Return (x, y) of the center of cell containing provided text 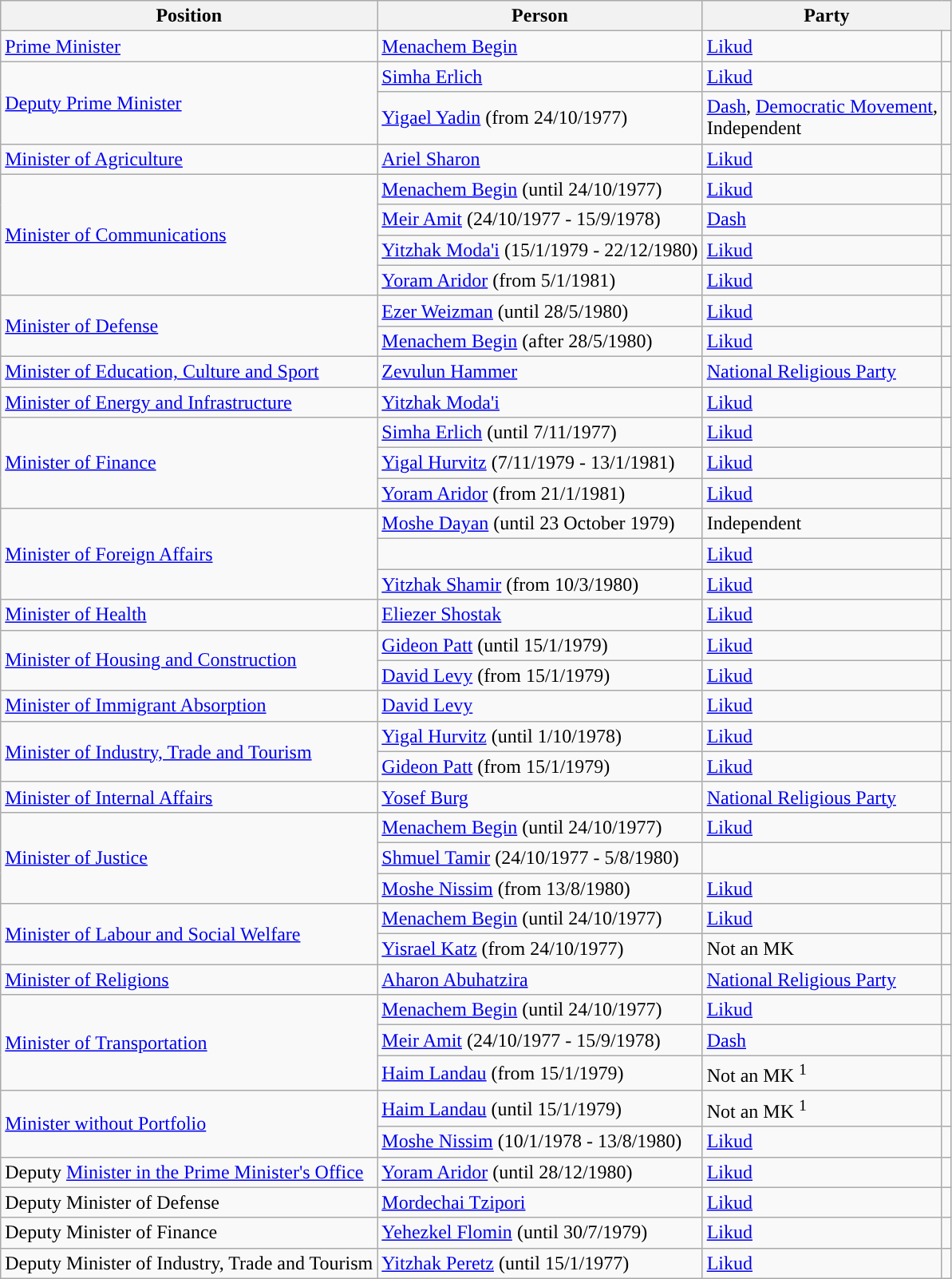
Eliezer Shostak (539, 615)
Minister of Communications (189, 235)
Menachem Begin (after 28/5/1980) (539, 341)
Mordechai Tzipori (539, 1202)
Deputy Minister of Finance (189, 1233)
Haim Landau (until 15/1/1979) (539, 1108)
Minister of Finance (189, 463)
Ezer Weizman (until 28/5/1980) (539, 311)
Shmuel Tamir (24/10/1977 - 5/8/1980) (539, 857)
Yitzhak Shamir (from 10/3/1980) (539, 584)
Minister of Immigrant Absorption (189, 706)
Minister of Foreign Affairs (189, 554)
Minister of Internal Affairs (189, 797)
Minister of Agriculture (189, 159)
Deputy Prime Minister (189, 102)
Minister of Defense (189, 326)
Yoram Aridor (from 21/1/1981) (539, 493)
Ariel Sharon (539, 159)
Minister without Portfolio (189, 1124)
Minister of Religions (189, 980)
Person (539, 16)
Party (827, 16)
Minister of Education, Culture and Sport (189, 371)
Position (189, 16)
David Levy (from 15/1/1979) (539, 675)
Yigal Hurvitz (until 1/10/1978) (539, 736)
Dash, Democratic Movement, Independent (822, 118)
Moshe Nissim (from 13/8/1980) (539, 889)
Simha Erlich (until 7/11/1977) (539, 433)
Menachem Begin (539, 46)
David Levy (539, 706)
Prime Minister (189, 46)
Gideon Patt (until 15/1/1979) (539, 645)
Yoram Aridor (until 28/12/1980) (539, 1172)
Yitzhak Peretz (until 15/1/1977) (539, 1263)
Minister of Energy and Infrastructure (189, 402)
Zevulun Hammer (539, 371)
Yehezkel Flomin (until 30/7/1979) (539, 1233)
Yitzhak Moda'i (15/1/1979 - 22/12/1980) (539, 250)
Minister of Health (189, 615)
Deputy Minister in the Prime Minister's Office (189, 1172)
Yisrael Katz (from 24/10/1977) (539, 949)
Deputy Minister of Defense (189, 1202)
Simha Erlich (539, 77)
Gideon Patt (from 15/1/1979) (539, 766)
Yigal Hurvitz (7/11/1979 - 13/1/1981) (539, 463)
Yitzhak Moda'i (539, 402)
Minister of Transportation (189, 1043)
Minister of Labour and Social Welfare (189, 934)
Yosef Burg (539, 797)
Aharon Abuhatzira (539, 980)
Minister of Housing and Construction (189, 660)
Yigael Yadin (from 24/10/1977) (539, 118)
Deputy Minister of Industry, Trade and Tourism (189, 1263)
Moshe Nissim (10/1/1978 - 13/8/1980) (539, 1142)
Yoram Aridor (from 5/1/1981) (539, 280)
Independent (822, 524)
Not an MK (822, 949)
Moshe Dayan (until 23 October 1979) (539, 524)
Haim Landau (from 15/1/1979) (539, 1073)
Minister of Justice (189, 857)
Minister of Industry, Trade and Tourism (189, 751)
